Return (X, Y) of the center of cell containing provided text 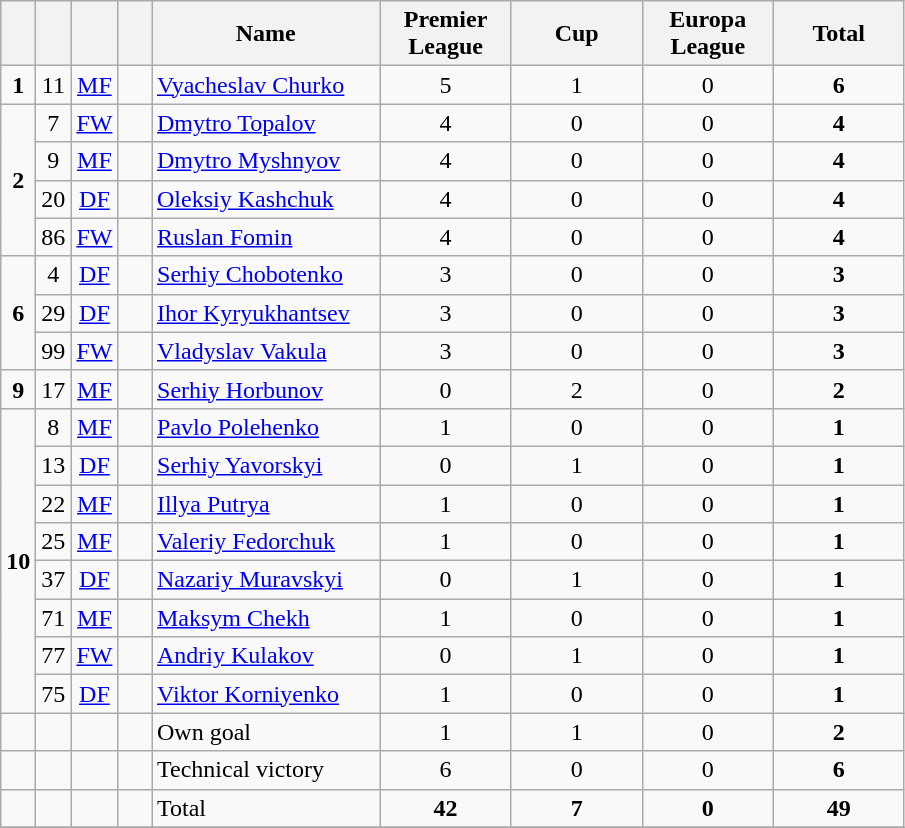
17 (54, 389)
49 (838, 808)
Premier League (446, 34)
Serhiy Chobotenko (266, 275)
Serhiy Horbunov (266, 389)
Ihor Kyryukhantsev (266, 313)
5 (446, 85)
37 (54, 580)
Technical victory (266, 770)
Europa League (708, 34)
Ruslan Fomin (266, 237)
11 (54, 85)
42 (446, 808)
Serhiy Yavorskyi (266, 465)
Dmytro Myshnyov (266, 161)
Own goal (266, 732)
Dmytro Topalov (266, 123)
Nazariy Muravskyi (266, 580)
75 (54, 694)
10 (18, 560)
Cup (576, 34)
Vyacheslav Churko (266, 85)
Valeriy Fedorchuk (266, 542)
29 (54, 313)
20 (54, 199)
Viktor Korniyenko (266, 694)
Vladyslav Vakula (266, 351)
Illya Putrya (266, 503)
77 (54, 656)
22 (54, 503)
Maksym Chekh (266, 618)
86 (54, 237)
99 (54, 351)
25 (54, 542)
8 (54, 427)
13 (54, 465)
Andriy Kulakov (266, 656)
Oleksiy Kashchuk (266, 199)
Name (266, 34)
71 (54, 618)
Pavlo Polehenko (266, 427)
